Scan for the cell matching the given text and deliver its (X, Y) coordinate at center. 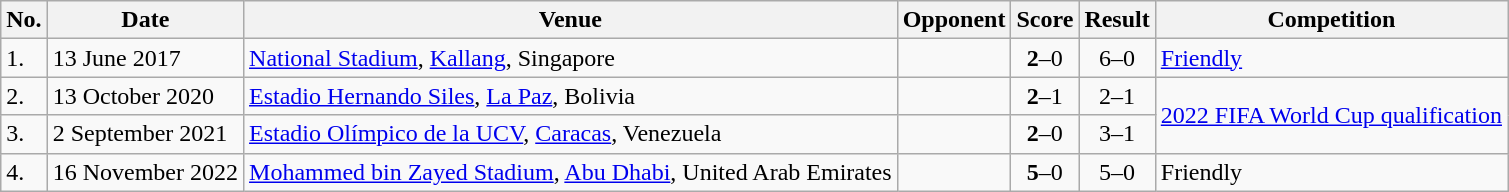
3–1 (1117, 134)
Opponent (954, 20)
4. (24, 172)
Competition (1331, 20)
16 November 2022 (145, 172)
Result (1117, 20)
Venue (571, 20)
3. (24, 134)
1. (24, 58)
2 September 2021 (145, 134)
Score (1045, 20)
National Stadium, Kallang, Singapore (571, 58)
Mohammed bin Zayed Stadium, Abu Dhabi, United Arab Emirates (571, 172)
Date (145, 20)
2. (24, 96)
13 June 2017 (145, 58)
6–0 (1117, 58)
No. (24, 20)
2022 FIFA World Cup qualification (1331, 115)
13 October 2020 (145, 96)
Estadio Olímpico de la UCV, Caracas, Venezuela (571, 134)
Estadio Hernando Siles, La Paz, Bolivia (571, 96)
